Scan for the cell matching the given text and deliver its (X, Y) coordinate at center. 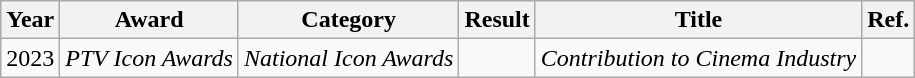
Ref. (888, 20)
Contribution to Cinema Industry (698, 58)
Category (348, 20)
Result (497, 20)
Year (30, 20)
PTV Icon Awards (150, 58)
National Icon Awards (348, 58)
2023 (30, 58)
Award (150, 20)
Title (698, 20)
